Locate the cell with the specified text and output its (x, y) center coordinate. 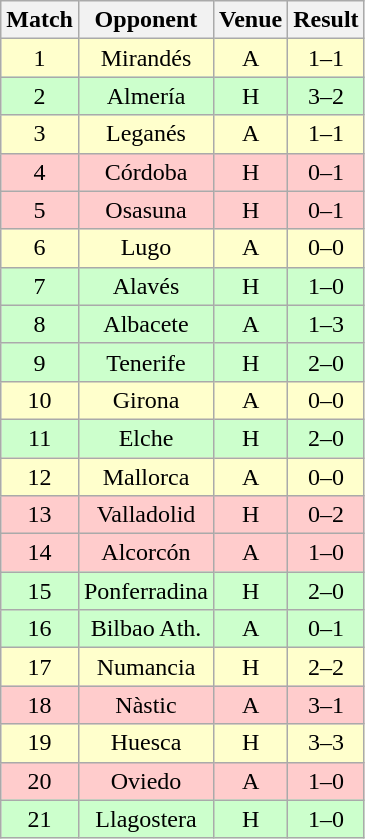
4 (40, 172)
Llagostera (146, 819)
18 (40, 705)
15 (40, 591)
3–1 (326, 705)
Huesca (146, 743)
Mallorca (146, 477)
Leganés (146, 134)
11 (40, 438)
Osasuna (146, 210)
Albacete (146, 324)
Girona (146, 400)
Tenerife (146, 362)
Venue (250, 20)
Elche (146, 438)
19 (40, 743)
10 (40, 400)
1–3 (326, 324)
Mirandés (146, 58)
17 (40, 667)
Bilbao Ath. (146, 629)
14 (40, 553)
3–2 (326, 96)
Result (326, 20)
2–2 (326, 667)
Nàstic (146, 705)
3 (40, 134)
Ponferradina (146, 591)
1 (40, 58)
12 (40, 477)
21 (40, 819)
Lugo (146, 248)
0–2 (326, 515)
2 (40, 96)
20 (40, 781)
Opponent (146, 20)
6 (40, 248)
Valladolid (146, 515)
Oviedo (146, 781)
7 (40, 286)
Alcorcón (146, 553)
Almería (146, 96)
Match (40, 20)
13 (40, 515)
Numancia (146, 667)
3–3 (326, 743)
8 (40, 324)
5 (40, 210)
Alavés (146, 286)
Córdoba (146, 172)
16 (40, 629)
9 (40, 362)
